Return (x, y) of the center of cell containing provided text 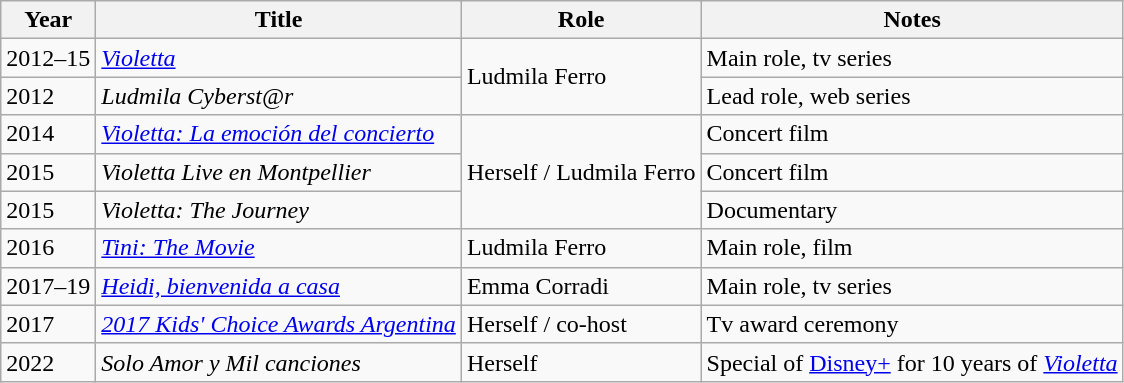
Solo Amor y Mil canciones (279, 362)
2017 Kids' Choice Awards Argentina (279, 324)
Year (48, 20)
Violetta: La emoción del concierto (279, 134)
Violetta Live en Montpellier (279, 172)
Ludmila Cyberst@r (279, 96)
Tini: The Movie (279, 248)
Herself / co-host (581, 324)
Documentary (912, 210)
Lead role, web series (912, 96)
Main role, film (912, 248)
Tv award ceremony (912, 324)
2012 (48, 96)
Role (581, 20)
Title (279, 20)
Violetta: The Journey (279, 210)
2017–19 (48, 286)
Herself (581, 362)
2016 (48, 248)
Special of Disney+ for 10 years of Violetta (912, 362)
Herself / Ludmila Ferro (581, 172)
2012–15 (48, 58)
2017 (48, 324)
Emma Corradi (581, 286)
2022 (48, 362)
2014 (48, 134)
Heidi, bienvenida a casa (279, 286)
Notes (912, 20)
Violetta (279, 58)
